Capture the cell that displays the provided text and extract its [x, y] central coordinate. 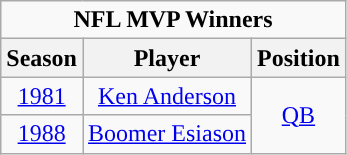
Ken Anderson [166, 96]
Boomer Esiason [166, 134]
1981 [42, 96]
Player [166, 58]
Position [299, 58]
1988 [42, 134]
NFL MVP Winners [174, 20]
QB [299, 115]
Season [42, 58]
